From the cell containing the given text, extract its center point as (x, y) coordinate. 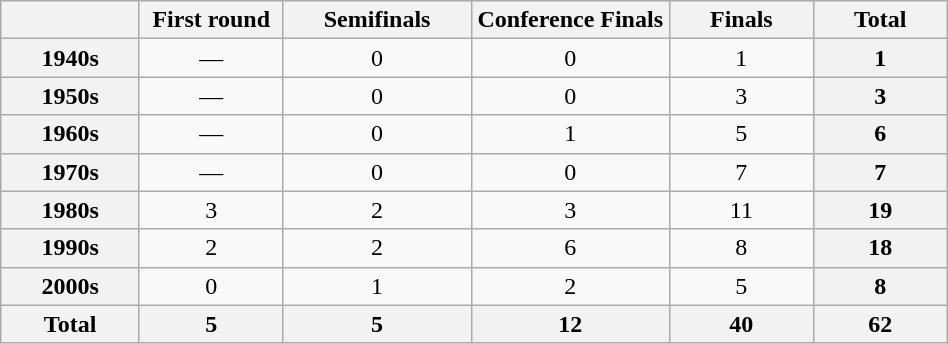
2000s (70, 286)
1950s (70, 96)
18 (880, 248)
Conference Finals (570, 20)
1960s (70, 134)
12 (570, 324)
1940s (70, 58)
First round (211, 20)
Finals (741, 20)
1990s (70, 248)
1970s (70, 172)
62 (880, 324)
Semifinals (377, 20)
1980s (70, 210)
11 (741, 210)
40 (741, 324)
19 (880, 210)
